Determine the [X, Y] coordinate at the center of the cell enclosing the given text.  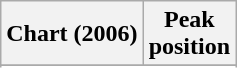
Chart (2006) [72, 34]
Peak position [189, 34]
